From the cell containing the given text, extract its center point as (X, Y) coordinate. 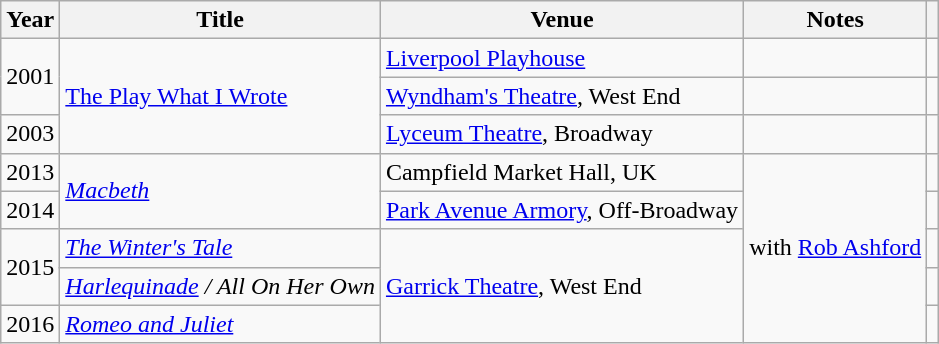
Venue (562, 20)
Garrick Theatre, West End (562, 286)
2016 (30, 324)
Title (220, 20)
Macbeth (220, 191)
with Rob Ashford (836, 248)
2003 (30, 134)
2014 (30, 210)
Year (30, 20)
Notes (836, 20)
Romeo and Juliet (220, 324)
The Winter's Tale (220, 248)
2015 (30, 267)
Lyceum Theatre, Broadway (562, 134)
The Play What I Wrote (220, 96)
2001 (30, 77)
Liverpool Playhouse (562, 58)
Harlequinade / All On Her Own (220, 286)
Park Avenue Armory, Off-Broadway (562, 210)
2013 (30, 172)
Wyndham's Theatre, West End (562, 96)
Campfield Market Hall, UK (562, 172)
